Provide the [X, Y] coordinate of the cell's center where the given text is located.  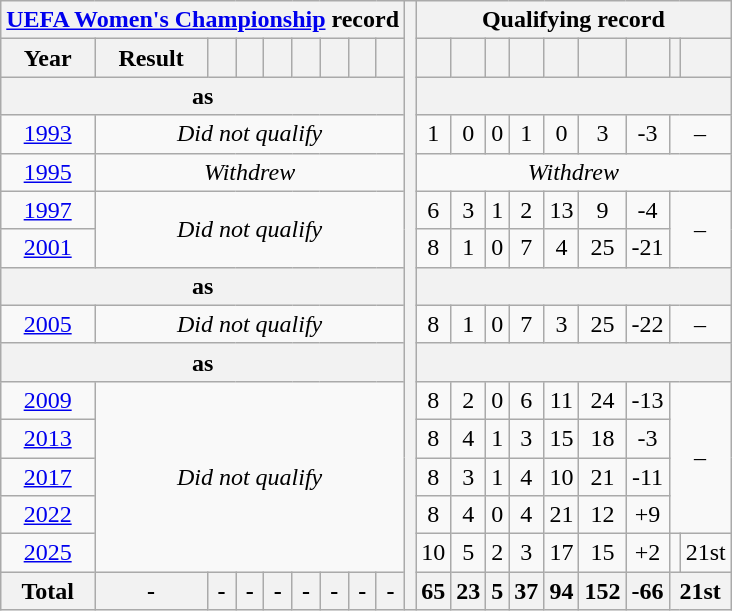
2013 [48, 438]
-13 [648, 400]
37 [526, 591]
-4 [648, 210]
-22 [648, 324]
2005 [48, 324]
23 [468, 591]
2025 [48, 553]
2009 [48, 400]
-66 [648, 591]
+9 [648, 515]
65 [434, 591]
13 [562, 210]
152 [602, 591]
UEFA Women's Championship record [203, 20]
Qualifying record [574, 20]
94 [562, 591]
2017 [48, 477]
11 [562, 400]
18 [602, 438]
-11 [648, 477]
2001 [48, 248]
Total [48, 591]
17 [562, 553]
Year [48, 58]
2022 [48, 515]
24 [602, 400]
1995 [48, 172]
1993 [48, 134]
-21 [648, 248]
Result [152, 58]
+2 [648, 553]
12 [602, 515]
1997 [48, 210]
9 [602, 210]
